Identify which cell holds the provided text, then report its (X, Y) central coordinate. 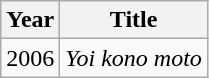
Title (134, 20)
2006 (30, 58)
Year (30, 20)
Yoi kono moto (134, 58)
